Locate the cell with the specified text and output its (X, Y) center coordinate. 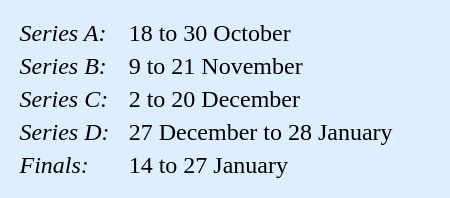
Series C: (71, 99)
Finals: (71, 165)
18 to 30 October (280, 33)
Series A: (71, 33)
Series D: (71, 132)
2 to 20 December (280, 99)
27 December to 28 January (280, 132)
9 to 21 November (280, 66)
Series B: (71, 66)
14 to 27 January (280, 165)
